Detect which cell encompasses the target text, then output its (X, Y) center coordinate. 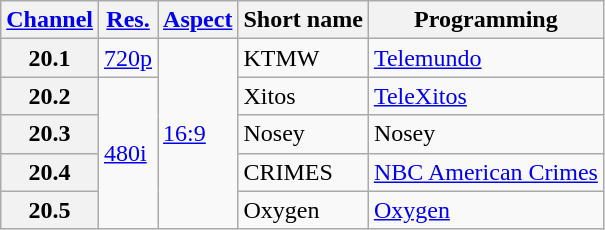
720p (128, 58)
Xitos (303, 96)
TeleXitos (486, 96)
20.2 (50, 96)
CRIMES (303, 172)
KTMW (303, 58)
Channel (50, 20)
480i (128, 153)
20.4 (50, 172)
20.5 (50, 210)
NBC American Crimes (486, 172)
16:9 (198, 134)
20.1 (50, 58)
Short name (303, 20)
Programming (486, 20)
20.3 (50, 134)
Telemundo (486, 58)
Aspect (198, 20)
Res. (128, 20)
